Scan for the cell matching the given text and deliver its (x, y) coordinate at center. 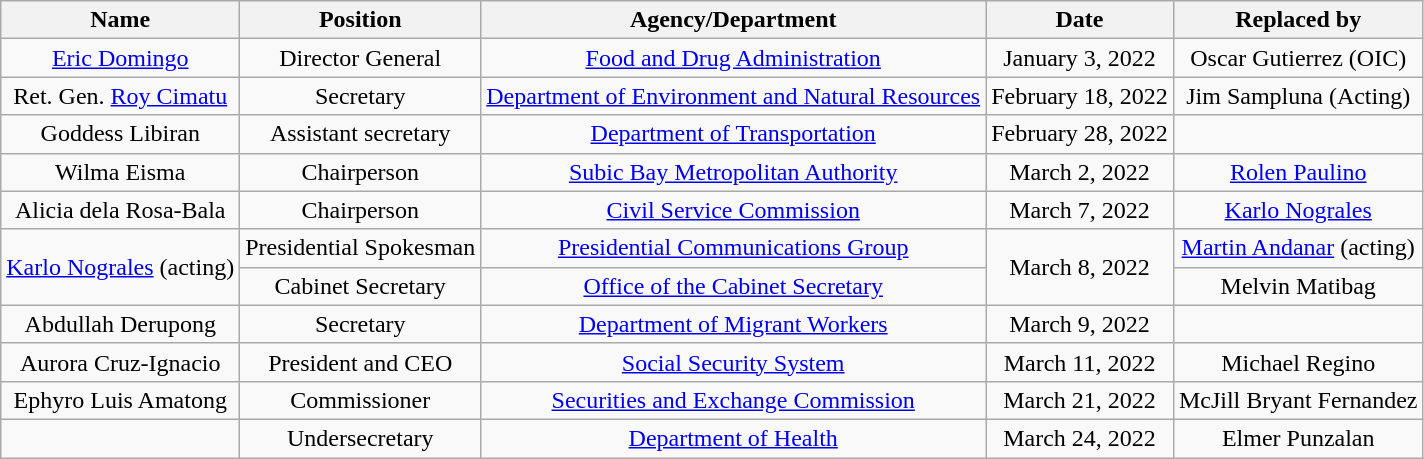
Aurora Cruz-Ignacio (120, 362)
Department of Health (734, 438)
Karlo Nograles (1298, 210)
March 24, 2022 (1080, 438)
Name (120, 20)
Ret. Gen. Roy Cimatu (120, 96)
Social Security System (734, 362)
Commissioner (360, 400)
March 11, 2022 (1080, 362)
Eric Domingo (120, 58)
February 18, 2022 (1080, 96)
Rolen Paulino (1298, 172)
Wilma Eisma (120, 172)
Undersecretary (360, 438)
Alicia dela Rosa-Bala (120, 210)
Presidential Spokesman (360, 248)
Civil Service Commission (734, 210)
March 9, 2022 (1080, 324)
February 28, 2022 (1080, 134)
Ephyro Luis Amatong (120, 400)
Karlo Nograles (acting) (120, 267)
March 21, 2022 (1080, 400)
Food and Drug Administration (734, 58)
Martin Andanar (acting) (1298, 248)
Michael Regino (1298, 362)
Goddess Libiran (120, 134)
Elmer Punzalan (1298, 438)
Melvin Matibag (1298, 286)
Abdullah Derupong (120, 324)
Office of the Cabinet Secretary (734, 286)
Date (1080, 20)
March 7, 2022 (1080, 210)
President and CEO (360, 362)
Agency/Department (734, 20)
Department of Migrant Workers (734, 324)
McJill Bryant Fernandez (1298, 400)
March 2, 2022 (1080, 172)
March 8, 2022 (1080, 267)
Replaced by (1298, 20)
Assistant secretary (360, 134)
Department of Transportation (734, 134)
Presidential Communications Group (734, 248)
Department of Environment and Natural Resources (734, 96)
January 3, 2022 (1080, 58)
Oscar Gutierrez (OIC) (1298, 58)
Jim Sampluna (Acting) (1298, 96)
Position (360, 20)
Securities and Exchange Commission (734, 400)
Subic Bay Metropolitan Authority (734, 172)
Cabinet Secretary (360, 286)
Director General (360, 58)
